Output the [X, Y] coordinate of the center of the cell containing the given text.  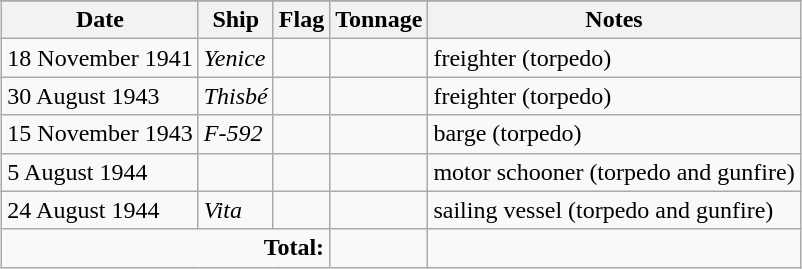
Date [100, 20]
Thisbé [236, 96]
24 August 1944 [100, 210]
Ship [236, 20]
F-592 [236, 134]
sailing vessel (torpedo and gunfire) [614, 210]
30 August 1943 [100, 96]
5 August 1944 [100, 172]
18 November 1941 [100, 58]
barge (torpedo) [614, 134]
Tonnage [379, 20]
15 November 1943 [100, 134]
Flag [301, 20]
Total: [166, 248]
Notes [614, 20]
motor schooner (torpedo and gunfire) [614, 172]
Yenice [236, 58]
Vita [236, 210]
